Determine the [X, Y] coordinate at the center of the cell enclosing the given text.  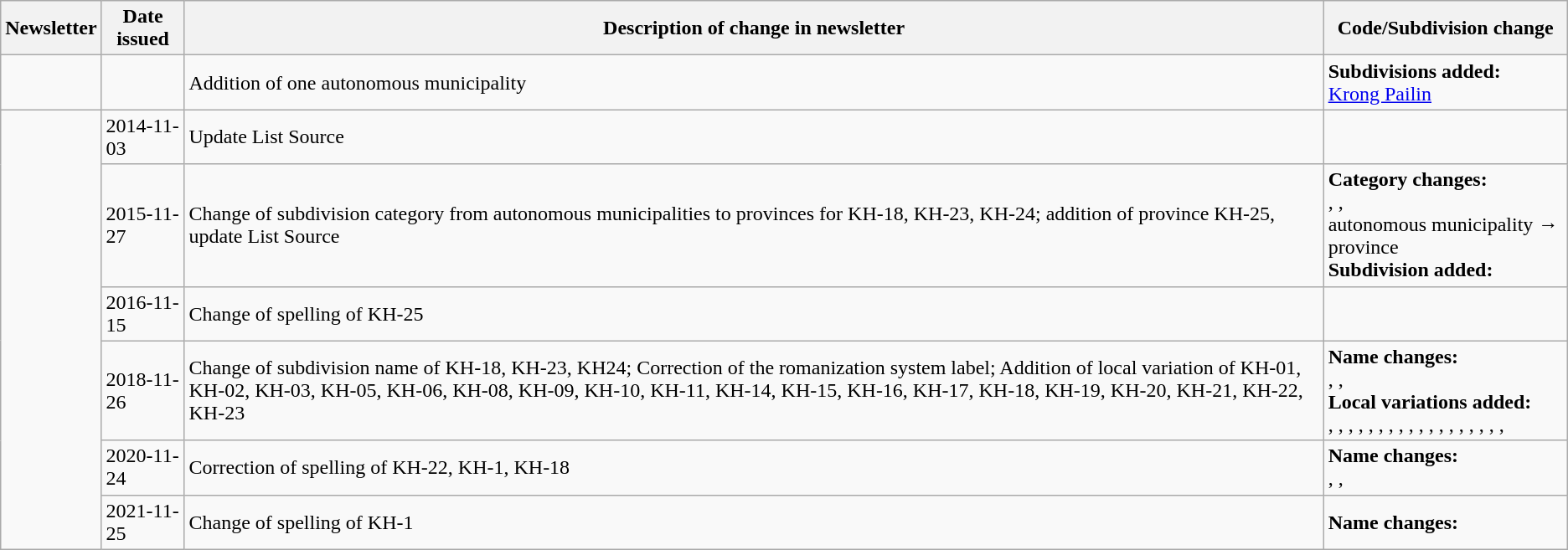
2016-11-15 [142, 313]
Subdivisions added: Krong Pailin [1446, 82]
Correction of spelling of KH-22, KH-1, KH-18 [754, 467]
Name changes: [1446, 522]
Category changes:, , autonomous municipality → provinceSubdivision added: [1446, 225]
Name changes:, , Local variations added:, , , , , , , , , , , , , , , , , , [1446, 390]
2021-11-25 [142, 522]
Update List Source [754, 137]
2014-11-03 [142, 137]
Name changes:, , [1446, 467]
Code/Subdivision change [1446, 28]
2020-11-24 [142, 467]
Newsletter [51, 28]
Date issued [142, 28]
2018-11-26 [142, 390]
Addition of one autonomous municipality [754, 82]
Description of change in newsletter [754, 28]
Change of spelling of KH-25 [754, 313]
2015-11-27 [142, 225]
Change of subdivision category from autonomous municipalities to provinces for KH-18, KH-23, KH-24; addition of province KH-25, update List Source [754, 225]
Change of spelling of KH-1 [754, 522]
